From the cell containing the given text, extract its center point as (x, y) coordinate. 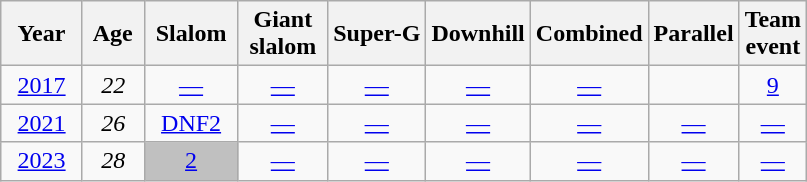
22 (113, 85)
Parallel (694, 34)
2021 (42, 123)
Teamevent (773, 34)
Slalom (191, 34)
2017 (42, 85)
28 (113, 161)
Super-G (377, 34)
Year (42, 34)
26 (113, 123)
DNF2 (191, 123)
9 (773, 85)
Downhill (478, 34)
2023 (42, 161)
2 (191, 161)
Age (113, 34)
Giant slalom (283, 34)
Combined (589, 34)
